Locate the cell with the specified text and output its [x, y] center coordinate. 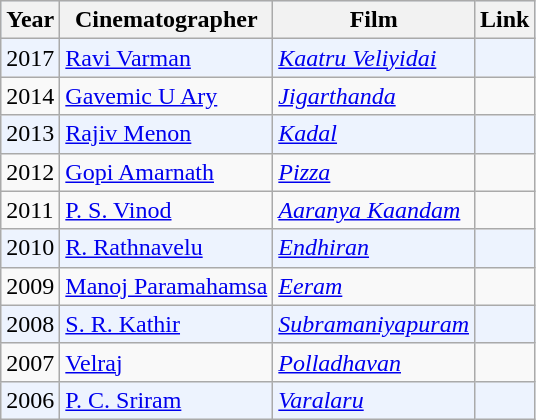
Gopi Amarnath [166, 172]
2010 [30, 248]
2013 [30, 134]
Gavemic U Ary [166, 96]
2008 [30, 324]
2006 [30, 400]
2009 [30, 286]
Kaatru Veliyidai [374, 58]
Eeram [374, 286]
2011 [30, 210]
Jigarthanda [374, 96]
S. R. Kathir [166, 324]
Rajiv Menon [166, 134]
2012 [30, 172]
Velraj [166, 362]
P. S. Vinod [166, 210]
Subramaniyapuram [374, 324]
2007 [30, 362]
Aaranya Kaandam [374, 210]
Kadal [374, 134]
Manoj Paramahamsa [166, 286]
Varalaru [374, 400]
Cinematographer [166, 20]
2017 [30, 58]
R. Rathnavelu [166, 248]
Year [30, 20]
Endhiran [374, 248]
Film [374, 20]
Ravi Varman [166, 58]
2014 [30, 96]
P. C. Sriram [166, 400]
Pizza [374, 172]
Link [505, 20]
Polladhavan [374, 362]
